Find where the given text appears and provide that cell's center as [X, Y] coordinate. 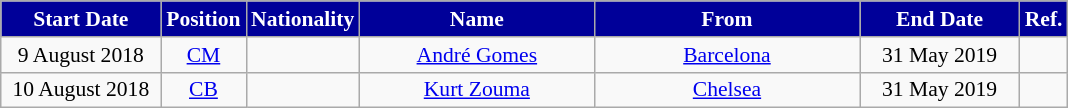
From [726, 19]
Start Date [81, 19]
Name [476, 19]
CB [204, 90]
Nationality [302, 19]
Position [204, 19]
Ref. [1044, 19]
10 August 2018 [81, 90]
Kurt Zouma [476, 90]
End Date [940, 19]
9 August 2018 [81, 55]
CM [204, 55]
Chelsea [726, 90]
Barcelona [726, 55]
André Gomes [476, 55]
